Capture the cell that displays the provided text and extract its [X, Y] central coordinate. 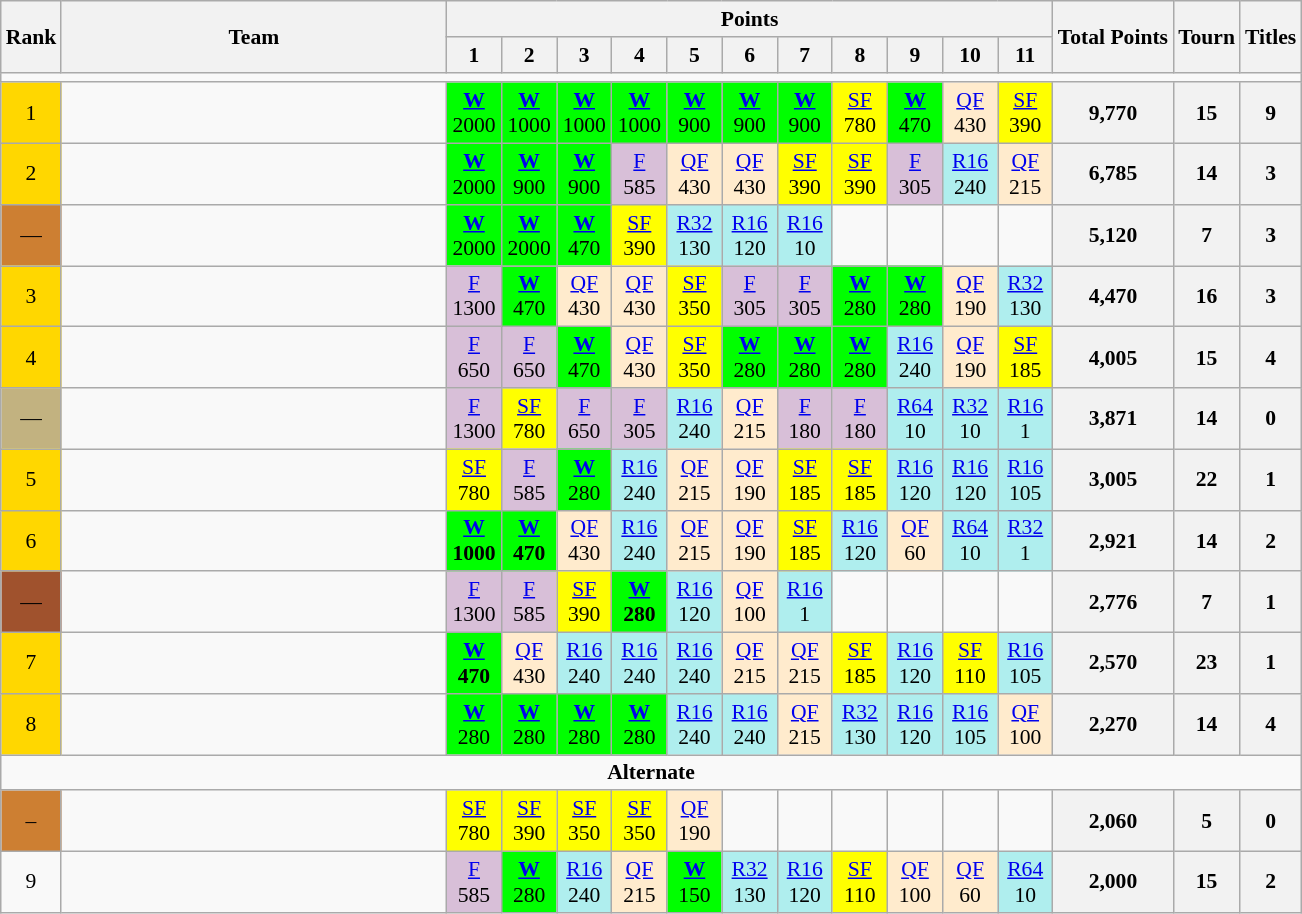
9,770 [1113, 114]
2,570 [1113, 664]
R3210 [970, 418]
– [32, 822]
Titles [1270, 36]
Rank [32, 36]
2,060 [1113, 822]
10 [970, 55]
16 [1206, 296]
Points [749, 19]
R1610 [804, 236]
W150 [694, 882]
23 [1206, 664]
22 [1206, 480]
3,871 [1113, 418]
R321 [1026, 540]
6,785 [1113, 174]
4,005 [1113, 358]
Tourn [1206, 36]
5,120 [1113, 236]
3,005 [1113, 480]
Alternate [652, 773]
2,000 [1113, 882]
Team [254, 36]
11 [1026, 55]
Total Points [1113, 36]
2,921 [1113, 540]
2,776 [1113, 602]
2,270 [1113, 724]
4,470 [1113, 296]
